Provide the [x, y] coordinate of the cell's center where the given text is located.  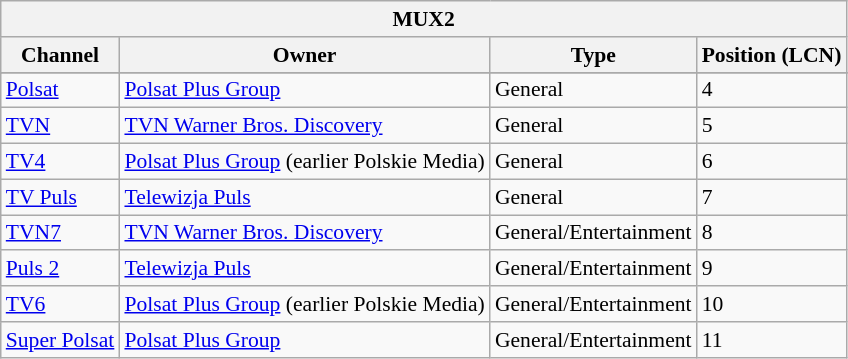
Type [594, 55]
11 [772, 340]
TVN [60, 126]
Puls 2 [60, 269]
10 [772, 304]
TV Puls [60, 197]
4 [772, 90]
Polsat [60, 90]
5 [772, 126]
6 [772, 162]
9 [772, 269]
TV6 [60, 304]
Channel [60, 55]
7 [772, 197]
Super Polsat [60, 340]
Position (LCN) [772, 55]
TV4 [60, 162]
MUX2 [424, 19]
TVN7 [60, 233]
Owner [304, 55]
8 [772, 233]
